Detect which cell encompasses the target text, then output its (X, Y) center coordinate. 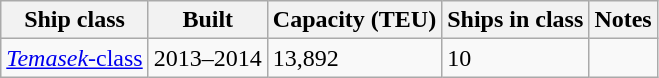
Temasek-class (74, 58)
10 (516, 58)
Ship class (74, 20)
2013–2014 (208, 58)
Ships in class (516, 20)
13,892 (354, 58)
Built (208, 20)
Capacity (TEU) (354, 20)
Notes (623, 20)
